Provide the [x, y] coordinate of the cell's center where the given text is located.  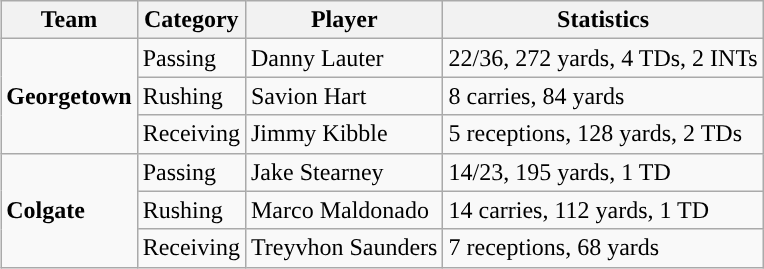
22/36, 272 yards, 4 TDs, 2 INTs [603, 58]
Colgate [69, 210]
Category [191, 20]
5 receptions, 128 yards, 2 TDs [603, 134]
Jimmy Kibble [344, 134]
Savion Hart [344, 96]
7 receptions, 68 yards [603, 248]
Statistics [603, 20]
Danny Lauter [344, 58]
14/23, 195 yards, 1 TD [603, 172]
Marco Maldonado [344, 210]
8 carries, 84 yards [603, 96]
Team [69, 20]
Georgetown [69, 96]
Jake Stearney [344, 172]
Treyvhon Saunders [344, 248]
14 carries, 112 yards, 1 TD [603, 210]
Player [344, 20]
